Capture the cell that displays the provided text and extract its [x, y] central coordinate. 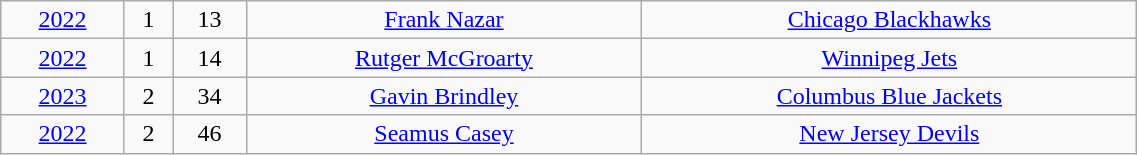
13 [210, 20]
2023 [63, 96]
46 [210, 134]
New Jersey Devils [890, 134]
14 [210, 58]
Gavin Brindley [444, 96]
Seamus Casey [444, 134]
Chicago Blackhawks [890, 20]
Frank Nazar [444, 20]
Winnipeg Jets [890, 58]
Columbus Blue Jackets [890, 96]
Rutger McGroarty [444, 58]
34 [210, 96]
